For the text-containing cell, return its midpoint in [x, y] coordinate format. 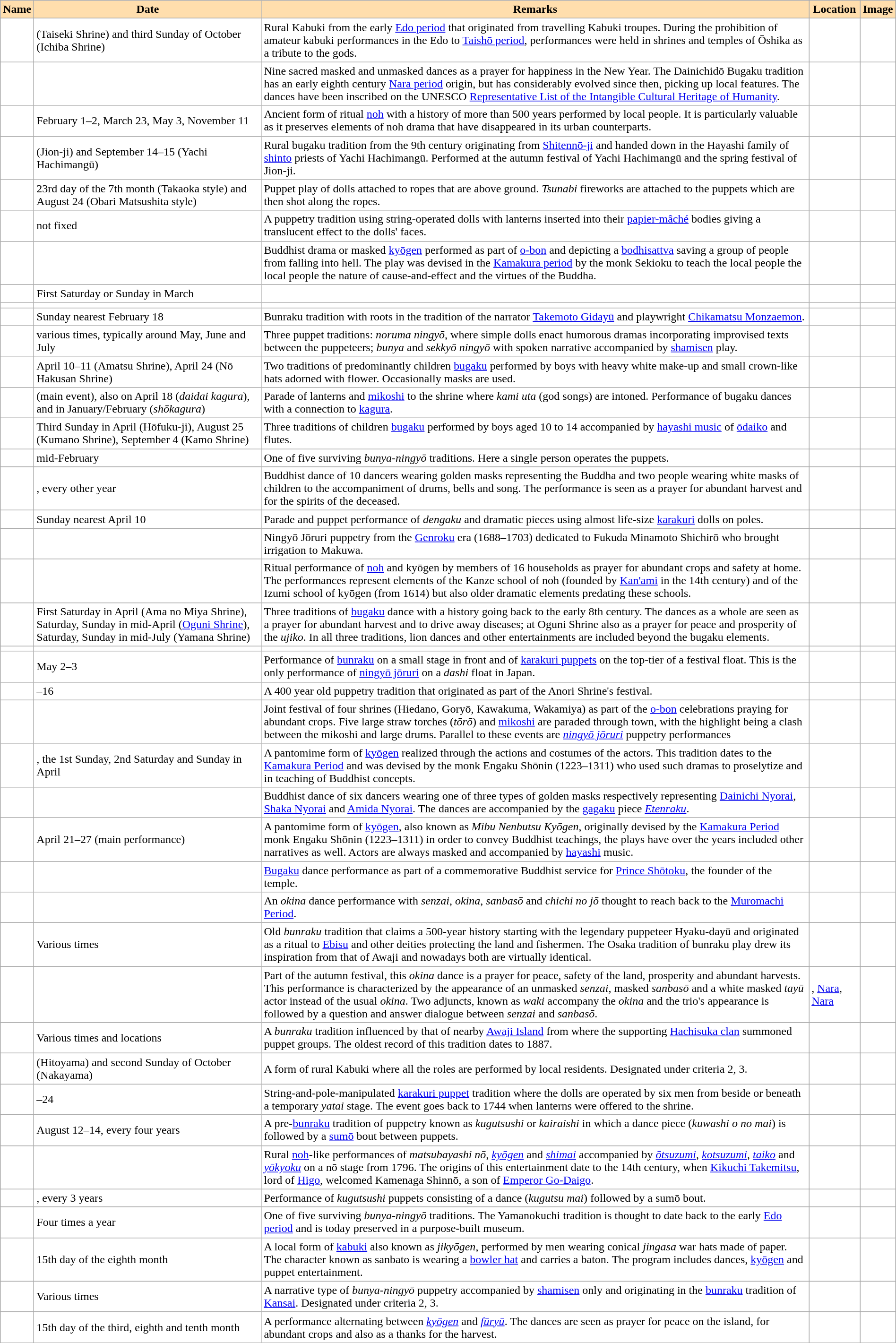
, the 1st Sunday, 2nd Saturday and Sunday in April [147, 765]
A form of rural Kabuki where all the roles are performed by local residents. Designated under criteria 2, 3. [535, 1069]
, every other year [147, 489]
Bugaku dance performance as part of a commemorative Buddhist service for Prince Shōtoku, the founder of the temple. [535, 876]
15th day of the eighth month [147, 1259]
Remarks [535, 9]
August 12–14, every four years [147, 1130]
mid-February [147, 458]
A 400 year old puppetry tradition that originated as part of the Anori Shrine's festival. [535, 691]
One of five surviving bunya-ningyō traditions. Here a single person operates the puppets. [535, 458]
Sunday nearest February 18 [147, 317]
Third Sunday in April (Hōfuku-ji), August 25 (Kumano Shrine), September 4 (Kamo Shrine) [147, 434]
(Hitoyama) and second Sunday of October (Nakayama) [147, 1069]
Location [835, 9]
–16 [147, 691]
Sunday nearest April 10 [147, 519]
(Jion-ji) and September 14–15 (Yachi Hachimangū) [147, 158]
, every 3 years [147, 1198]
Name [17, 9]
Three traditions of children bugaku performed by boys aged 10 to 14 accompanied by hayashi music of ōdaiko and flutes. [535, 434]
May 2–3 [147, 666]
, Nara, Nara [835, 994]
Date [147, 9]
Four times a year [147, 1222]
February 1–2, March 23, May 3, November 11 [147, 121]
15th day of the third, eighth and tenth month [147, 1327]
–24 [147, 1099]
Parade of lanterns and mikoshi to the shrine where kami uta (god songs) are intoned. Performance of bugaku dances with a connection to kagura. [535, 403]
Image [878, 9]
Puppet play of dolls attached to ropes that are above ground. Tsunabi fireworks are attached to the puppets which are then shot along the ropes. [535, 195]
23rd day of the 7th month (Takaoka style) and August 24 (Obari Matsushita style) [147, 195]
April 21–27 (main performance) [147, 839]
various times, typically around May, June and July [147, 341]
April 10–11 (Amatsu Shrine), April 24 (Nō Hakusan Shrine) [147, 371]
First Saturday or Sunday in March [147, 293]
(Taiseki Shrine) and third Sunday of October (Ichiba Shrine) [147, 40]
Performance of kugutsushi puppets consisting of a dance (kugutsu mai) followed by a sumō bout. [535, 1198]
Ningyō Jōruri puppetry from the Genroku era (1688–1703) dedicated to Fukuda Minamoto Shichirō who brought irrigation to Makuwa. [535, 543]
Parade and puppet performance of dengaku and dramatic pieces using almost life-size karakuri dolls on poles. [535, 519]
not fixed [147, 226]
Bunraku tradition with roots in the tradition of the narrator Takemoto Gidayū and playwright Chikamatsu Monzaemon. [535, 317]
An okina dance performance with senzai, okina, sanbasō and chichi no jō thought to reach back to the Muromachi Period. [535, 907]
(main event), also on April 18 (daidai kagura), and in January/February (shōkagura) [147, 403]
First Saturday in April (Ama no Miya Shrine), Saturday, Sunday in mid-April (Oguni Shrine), Saturday, Sunday in mid-July (Yamana Shrine) [147, 624]
Various times and locations [147, 1038]
